Return [X, Y] of the center of cell containing provided text 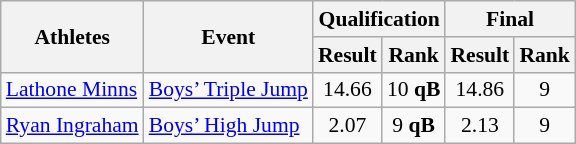
Qualification [379, 19]
Boys’ High Jump [228, 126]
14.66 [348, 90]
Lathone Minns [72, 90]
2.13 [480, 126]
2.07 [348, 126]
Boys’ Triple Jump [228, 90]
Ryan Ingraham [72, 126]
14.86 [480, 90]
9 qB [414, 126]
10 qB [414, 90]
Event [228, 36]
Final [510, 19]
Athletes [72, 36]
